Find where the given text appears and provide that cell's center as [X, Y] coordinate. 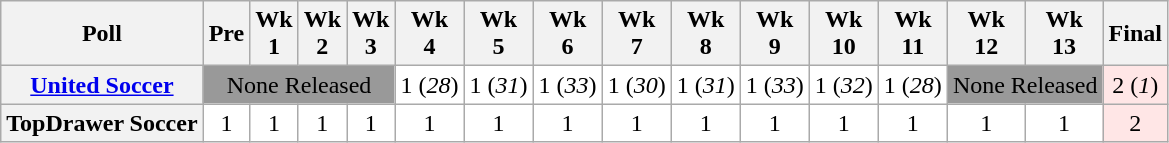
Wk12 [986, 34]
Wk7 [636, 34]
2 [1135, 123]
Wk1 [274, 34]
2 (1) [1135, 85]
United Soccer [102, 85]
Wk4 [430, 34]
1 (30) [636, 85]
Wk2 [322, 34]
Pre [226, 34]
Wk6 [568, 34]
1 (32) [844, 85]
Final [1135, 34]
TopDrawer Soccer [102, 123]
Wk10 [844, 34]
Wk5 [498, 34]
Wk9 [774, 34]
Wk13 [1064, 34]
Wk11 [912, 34]
Wk8 [706, 34]
Poll [102, 34]
Wk3 [371, 34]
